Locate the cell with the specified text and output its [x, y] center coordinate. 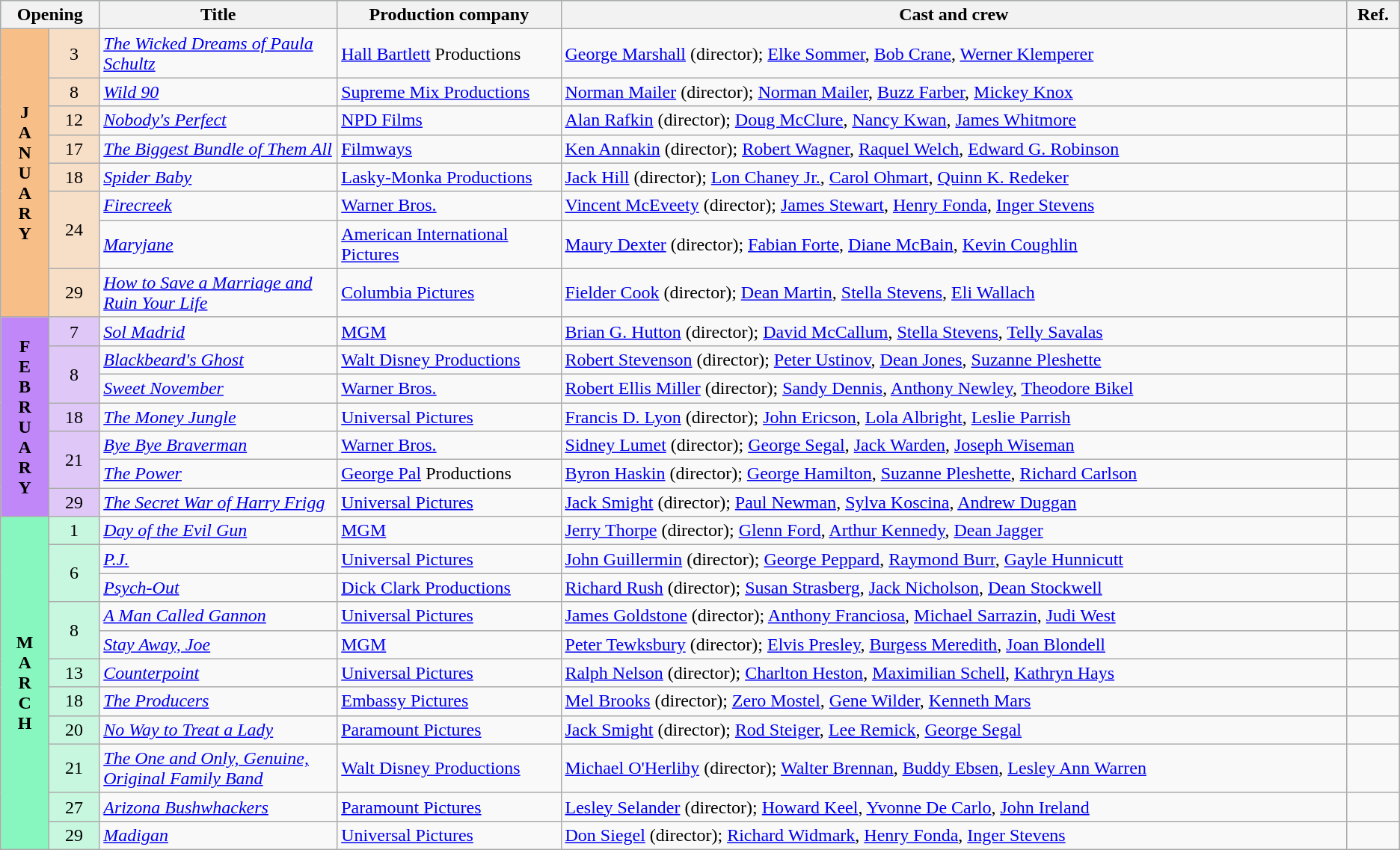
Sidney Lumet (director); George Segal, Jack Warden, Joseph Wiseman [954, 446]
Ken Annakin (director); Robert Wagner, Raquel Welch, Edward G. Robinson [954, 149]
20 [73, 730]
Brian G. Hutton (director); David McCallum, Stella Stevens, Telly Savalas [954, 331]
A Man Called Gannon [218, 616]
13 [73, 673]
Firecreek [218, 206]
The Secret War of Harry Frigg [218, 502]
James Goldstone (director); Anthony Franciosa, Michael Sarrazin, Judi West [954, 616]
Jack Smight (director); Rod Steiger, Lee Remick, George Segal [954, 730]
Mel Brooks (director); Zero Mostel, Gene Wilder, Kenneth Mars [954, 701]
Production company [449, 15]
John Guillermin (director); George Peppard, Raymond Burr, Gayle Hunnicutt [954, 559]
The Power [218, 474]
Norman Mailer (director); Norman Mailer, Buzz Farber, Mickey Knox [954, 92]
Francis D. Lyon (director); John Ericson, Lola Albright, Leslie Parrish [954, 416]
Wild 90 [218, 92]
Jack Smight (director); Paul Newman, Sylva Koscina, Andrew Duggan [954, 502]
Spider Baby [218, 177]
Maryjane [218, 244]
NPD Films [449, 120]
Richard Rush (director); Susan Strasberg, Jack Nicholson, Dean Stockwell [954, 588]
Nobody's Perfect [218, 120]
Robert Stevenson (director); Peter Ustinov, Dean Jones, Suzanne Pleshette [954, 360]
MARCH [25, 683]
Day of the Evil Gun [218, 531]
Filmways [449, 149]
6 [73, 573]
Hall Bartlett Productions [449, 54]
Michael O'Herlihy (director); Walter Brennan, Buddy Ebsen, Lesley Ann Warren [954, 769]
Psych-Out [218, 588]
Sol Madrid [218, 331]
Madigan [218, 835]
FEBRUARY [25, 416]
How to Save a Marriage and Ruin Your Life [218, 293]
Fielder Cook (director); Dean Martin, Stella Stevens, Eli Wallach [954, 293]
Maury Dexter (director); Fabian Forte, Diane McBain, Kevin Coughlin [954, 244]
17 [73, 149]
Stay Away, Joe [218, 644]
Alan Rafkin (director); Doug McClure, Nancy Kwan, James Whitmore [954, 120]
No Way to Treat a Lady [218, 730]
Embassy Pictures [449, 701]
3 [73, 54]
Ref. [1373, 15]
Cast and crew [954, 15]
Don Siegel (director); Richard Widmark, Henry Fonda, Inger Stevens [954, 835]
George Pal Productions [449, 474]
Columbia Pictures [449, 293]
Blackbeard's Ghost [218, 360]
24 [73, 230]
JANUARY [25, 173]
Byron Haskin (director); George Hamilton, Suzanne Pleshette, Richard Carlson [954, 474]
Ralph Nelson (director); Charlton Heston, Maximilian Schell, Kathryn Hays [954, 673]
The Money Jungle [218, 416]
The Wicked Dreams of Paula Schultz [218, 54]
Bye Bye Braverman [218, 446]
Sweet November [218, 388]
P.J. [218, 559]
12 [73, 120]
Counterpoint [218, 673]
Opening [50, 15]
The One and Only, Genuine, Original Family Band [218, 769]
1 [73, 531]
George Marshall (director); Elke Sommer, Bob Crane, Werner Klemperer [954, 54]
27 [73, 807]
Supreme Mix Productions [449, 92]
Jack Hill (director); Lon Chaney Jr., Carol Ohmart, Quinn K. Redeker [954, 177]
The Producers [218, 701]
Title [218, 15]
The Biggest Bundle of Them All [218, 149]
7 [73, 331]
Lasky-Monka Productions [449, 177]
Vincent McEveety (director); James Stewart, Henry Fonda, Inger Stevens [954, 206]
Lesley Selander (director); Howard Keel, Yvonne De Carlo, John Ireland [954, 807]
American International Pictures [449, 244]
Peter Tewksbury (director); Elvis Presley, Burgess Meredith, Joan Blondell [954, 644]
Arizona Bushwhackers [218, 807]
Jerry Thorpe (director); Glenn Ford, Arthur Kennedy, Dean Jagger [954, 531]
Dick Clark Productions [449, 588]
Robert Ellis Miller (director); Sandy Dennis, Anthony Newley, Theodore Bikel [954, 388]
